Search for the cell housing the specified text and yield its [X, Y] center coordinate. 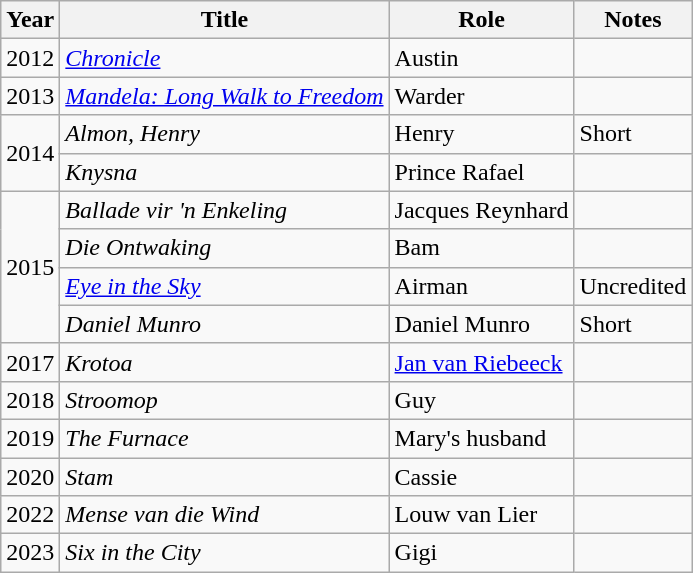
2018 [30, 400]
Mandela: Long Walk to Freedom [224, 96]
Henry [482, 134]
Knysna [224, 172]
Ballade vir 'n Enkeling [224, 210]
Mary's husband [482, 438]
Six in the City [224, 553]
Chronicle [224, 58]
Louw van Lier [482, 515]
Almon, Henry [224, 134]
Year [30, 20]
Title [224, 20]
Notes [633, 20]
2013 [30, 96]
Warder [482, 96]
Jacques Reynhard [482, 210]
2017 [30, 362]
Krotoa [224, 362]
Guy [482, 400]
Cassie [482, 477]
Stam [224, 477]
The Furnace [224, 438]
Role [482, 20]
Die Ontwaking [224, 248]
Airman [482, 286]
Uncredited [633, 286]
Stroomop [224, 400]
Mense van die Wind [224, 515]
2022 [30, 515]
Austin [482, 58]
2019 [30, 438]
Eye in the Sky [224, 286]
Bam [482, 248]
2012 [30, 58]
2014 [30, 153]
Jan van Riebeeck [482, 362]
Gigi [482, 553]
Prince Rafael [482, 172]
2023 [30, 553]
2015 [30, 267]
2020 [30, 477]
